Return the (x, y) coordinate for the center point of the cell that contains the specified text.  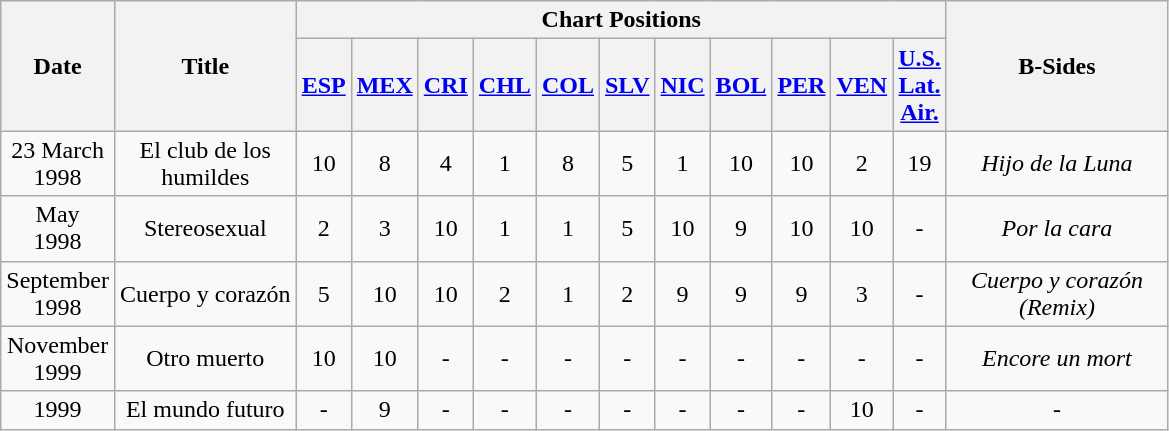
September1998 (58, 294)
Otro muerto (205, 358)
El club de loshumildes (205, 164)
Por la cara (1056, 228)
MEX (384, 85)
1999 (58, 410)
Cuerpo y corazón (205, 294)
BOL (741, 85)
B-Sides (1056, 66)
COL (568, 85)
23 March1998 (58, 164)
ESP (324, 85)
U.S.Lat. Air. (920, 85)
PER (802, 85)
El mundo futuro (205, 410)
Chart Positions (621, 20)
May1998 (58, 228)
VEN (862, 85)
CHL (504, 85)
NIC (682, 85)
Date (58, 66)
Stereosexual (205, 228)
19 (920, 164)
Hijo de la Luna (1056, 164)
Cuerpo y corazón(Remix) (1056, 294)
SLV (627, 85)
Encore un mort (1056, 358)
4 (446, 164)
November1999 (58, 358)
Title (205, 66)
CRI (446, 85)
